Extract the [X, Y] coordinate from the center of the cell holding the provided text.  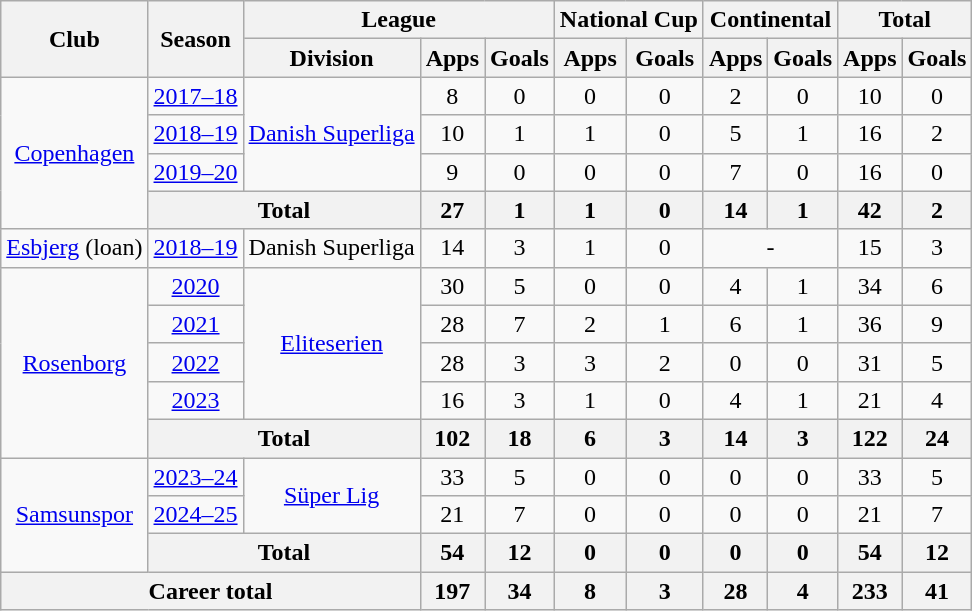
18 [520, 438]
42 [870, 210]
30 [452, 286]
27 [452, 210]
15 [870, 248]
Esbjerg (loan) [74, 248]
31 [870, 362]
102 [452, 438]
122 [870, 438]
2022 [196, 362]
Continental [770, 20]
- [770, 248]
2023 [196, 400]
Club [74, 39]
2019–20 [196, 172]
Süper Lig [332, 496]
24 [937, 438]
2023–24 [196, 477]
41 [937, 591]
2021 [196, 324]
233 [870, 591]
Copenhagen [74, 153]
197 [452, 591]
36 [870, 324]
Season [196, 39]
Division [332, 58]
Career total [210, 591]
Samsunspor [74, 515]
2017–18 [196, 96]
Rosenborg [74, 362]
Eliteserien [332, 343]
2020 [196, 286]
National Cup [628, 20]
League [398, 20]
2024–25 [196, 515]
